Capture the cell that displays the provided text and extract its [X, Y] central coordinate. 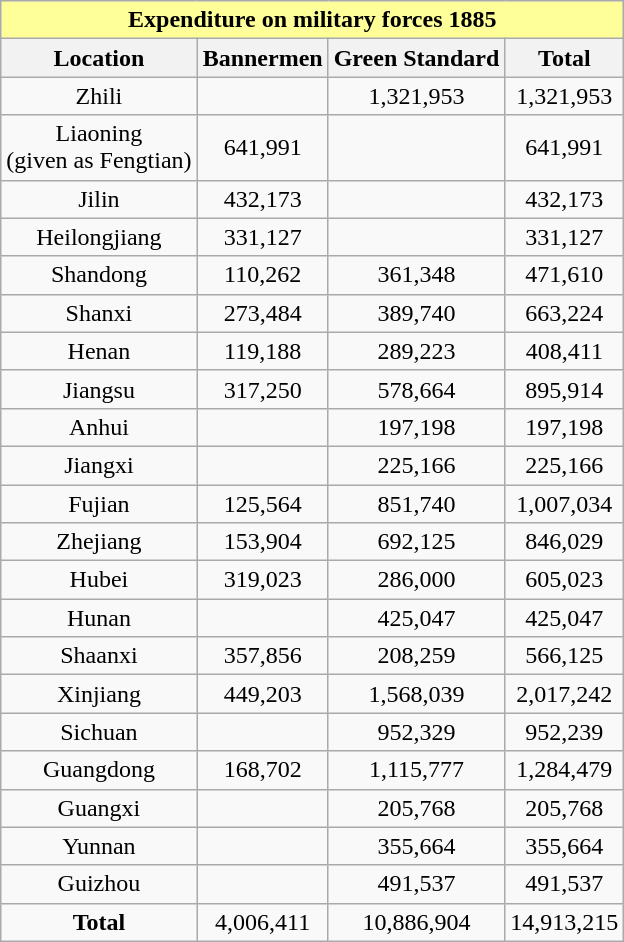
Henan [99, 351]
357,856 [262, 656]
389,740 [416, 313]
Shanxi [99, 313]
Fujian [99, 503]
Xinjiang [99, 694]
4,006,411 [262, 922]
663,224 [564, 313]
Guizhou [99, 884]
Shaanxi [99, 656]
14,913,215 [564, 922]
1,115,777 [416, 770]
Hubei [99, 580]
Jiangxi [99, 465]
Heilongjiang [99, 237]
851,740 [416, 503]
110,262 [262, 275]
Jiangsu [99, 389]
Hunan [99, 618]
Guangxi [99, 808]
286,000 [416, 580]
408,411 [564, 351]
952,329 [416, 732]
1,568,039 [416, 694]
208,259 [416, 656]
289,223 [416, 351]
471,610 [564, 275]
895,914 [564, 389]
1,284,479 [564, 770]
168,702 [262, 770]
119,188 [262, 351]
Zhejiang [99, 542]
1,007,034 [564, 503]
Expenditure on military forces 1885 [312, 20]
125,564 [262, 503]
578,664 [416, 389]
Shandong [99, 275]
10,886,904 [416, 922]
449,203 [262, 694]
566,125 [564, 656]
Jilin [99, 199]
Bannermen [262, 58]
605,023 [564, 580]
Sichuan [99, 732]
Location [99, 58]
Yunnan [99, 846]
Guangdong [99, 770]
Liaoning(given as Fengtian) [99, 148]
317,250 [262, 389]
2,017,242 [564, 694]
153,904 [262, 542]
273,484 [262, 313]
319,023 [262, 580]
952,239 [564, 732]
Zhili [99, 96]
361,348 [416, 275]
846,029 [564, 542]
692,125 [416, 542]
Anhui [99, 427]
Green Standard [416, 58]
